Determine the [x, y] coordinate at the center of the cell enclosing the given text.  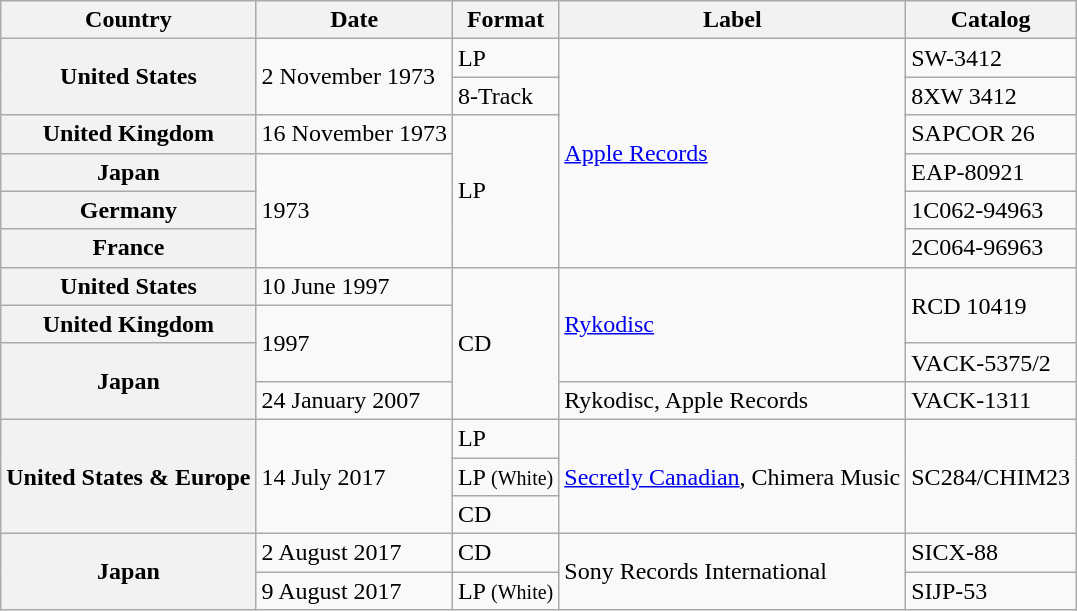
SW-3412 [991, 58]
Format [505, 20]
Catalog [991, 20]
Date [354, 20]
EAP-80921 [991, 172]
VACK-5375/2 [991, 362]
8-Track [505, 96]
SAPCOR 26 [991, 134]
VACK-1311 [991, 400]
SC284/CHIM23 [991, 476]
SICX-88 [991, 553]
24 January 2007 [354, 400]
16 November 1973 [354, 134]
2 August 2017 [354, 553]
8XW 3412 [991, 96]
2C064-96963 [991, 248]
France [128, 248]
2 November 1973 [354, 77]
Rykodisc, Apple Records [732, 400]
1997 [354, 343]
SIJP-53 [991, 591]
1973 [354, 210]
RCD 10419 [991, 305]
Germany [128, 210]
14 July 2017 [354, 476]
United States & Europe [128, 476]
1C062-94963 [991, 210]
10 June 1997 [354, 286]
9 August 2017 [354, 591]
Secretly Canadian, Chimera Music [732, 476]
Label [732, 20]
Sony Records International [732, 572]
Apple Records [732, 153]
Country [128, 20]
Rykodisc [732, 324]
